Search for the cell housing the specified text and yield its (x, y) center coordinate. 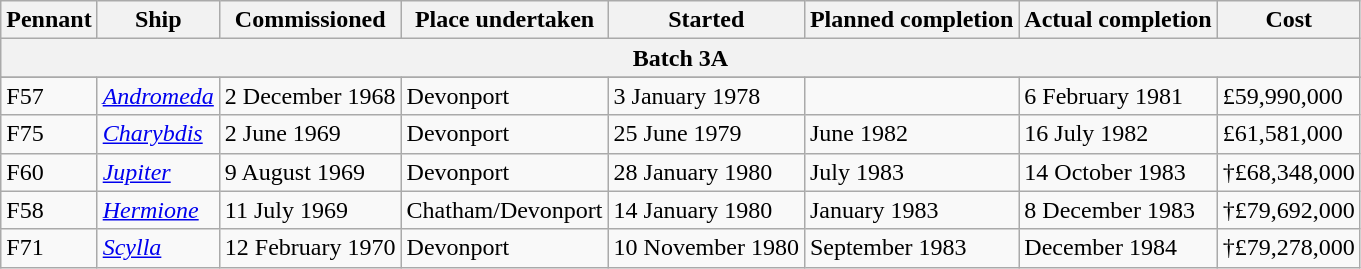
Hermione (158, 210)
Pennant (49, 20)
December 1984 (1118, 248)
28 January 1980 (706, 172)
Batch 3A (681, 58)
Ship (158, 20)
Scylla (158, 248)
25 June 1979 (706, 134)
Planned completion (911, 20)
Commissioned (310, 20)
8 December 1983 (1118, 210)
F60 (49, 172)
†£68,348,000 (1288, 172)
Charybdis (158, 134)
F75 (49, 134)
3 January 1978 (706, 96)
†£79,278,000 (1288, 248)
2 June 1969 (310, 134)
F57 (49, 96)
14 October 1983 (1118, 172)
14 January 1980 (706, 210)
Andromeda (158, 96)
£59,990,000 (1288, 96)
F71 (49, 248)
2 December 1968 (310, 96)
September 1983 (911, 248)
July 1983 (911, 172)
£61,581,000 (1288, 134)
January 1983 (911, 210)
June 1982 (911, 134)
Jupiter (158, 172)
Place undertaken (504, 20)
F58 (49, 210)
10 November 1980 (706, 248)
9 August 1969 (310, 172)
6 February 1981 (1118, 96)
Started (706, 20)
Actual completion (1118, 20)
12 February 1970 (310, 248)
Chatham/Devonport (504, 210)
11 July 1969 (310, 210)
16 July 1982 (1118, 134)
Cost (1288, 20)
†£79,692,000 (1288, 210)
